Determine the (x, y) coordinate at the center of the cell enclosing the given text.  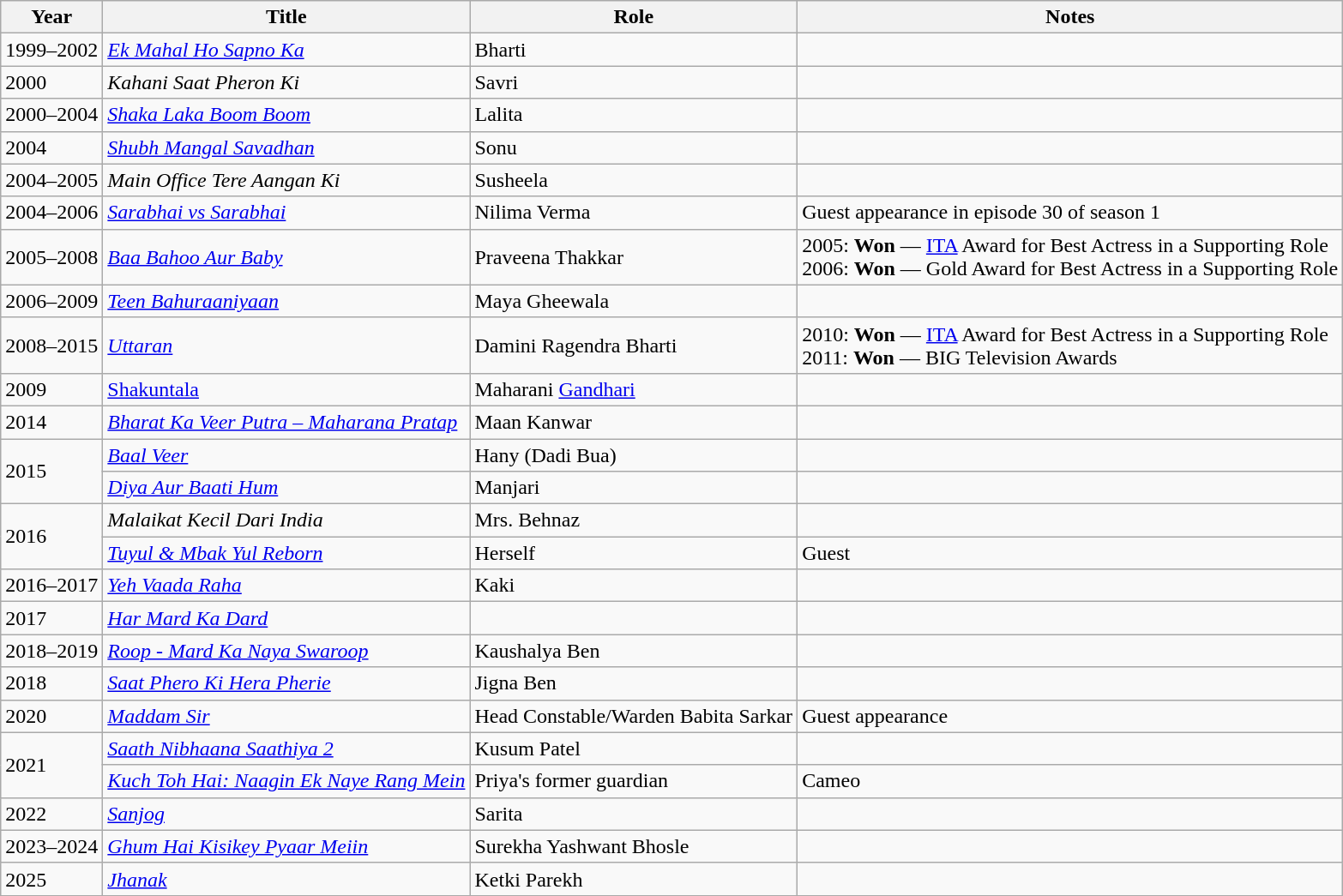
2004–2005 (51, 180)
Kaushalya Ben (634, 651)
2016–2017 (51, 586)
2025 (51, 879)
Kuch Toh Hai: Naagin Ek Naye Rang Mein (286, 781)
Damini Ragendra Bharti (634, 345)
2010: Won — ITA Award for Best Actress in a Supporting Role 2011: Won — BIG Television Awards (1070, 345)
Saat Phero Ki Hera Pherie (286, 683)
Roop - Mard Ka Naya Swaroop (286, 651)
1999–2002 (51, 50)
Guest (1070, 553)
Guest appearance in episode 30 of season 1 (1070, 213)
Yeh Vaada Raha (286, 586)
Main Office Tere Aangan Ki (286, 180)
Herself (634, 553)
Praveena Thakkar (634, 257)
Year (51, 17)
Lalita (634, 115)
2018 (51, 683)
Head Constable/Warden Babita Sarkar (634, 716)
Surekha Yashwant Bhosle (634, 846)
Jigna Ben (634, 683)
Nilima Verma (634, 213)
Guest appearance (1070, 716)
2009 (51, 389)
Maya Gheewala (634, 301)
2004–2006 (51, 213)
Maddam Sir (286, 716)
Hany (Dadi Bua) (634, 455)
2000 (51, 82)
2022 (51, 814)
2021 (51, 765)
2014 (51, 422)
Saath Nibhaana Saathiya 2 (286, 749)
Mrs. Behnaz (634, 520)
2020 (51, 716)
Ghum Hai Kisikey Pyaar Meiin (286, 846)
2016 (51, 537)
Ek Mahal Ho Sapno Ka (286, 50)
2023–2024 (51, 846)
Savri (634, 82)
Uttaran (286, 345)
Bharti (634, 50)
Susheela (634, 180)
Kaki (634, 586)
Manjari (634, 488)
Title (286, 17)
Shaka Laka Boom Boom (286, 115)
Sarabhai vs Sarabhai (286, 213)
2018–2019 (51, 651)
Priya's former guardian (634, 781)
Kahani Saat Pheron Ki (286, 82)
2004 (51, 147)
Sonu (634, 147)
2006–2009 (51, 301)
Malaikat Kecil Dari India (286, 520)
Teen Bahuraaniyaan (286, 301)
Cameo (1070, 781)
Bharat Ka Veer Putra – Maharana Pratap (286, 422)
2008–2015 (51, 345)
Sarita (634, 814)
Baa Bahoo Aur Baby (286, 257)
2017 (51, 618)
Jhanak (286, 879)
2005–2008 (51, 257)
Notes (1070, 17)
Maan Kanwar (634, 422)
Sanjog (286, 814)
Baal Veer (286, 455)
2000–2004 (51, 115)
Tuyul & Mbak Yul Reborn (286, 553)
Shakuntala (286, 389)
Kusum Patel (634, 749)
Ketki Parekh (634, 879)
2005: Won — ITA Award for Best Actress in a Supporting Role2006: Won — Gold Award for Best Actress in a Supporting Role (1070, 257)
2015 (51, 472)
Shubh Mangal Savadhan (286, 147)
Maharani Gandhari (634, 389)
Har Mard Ka Dard (286, 618)
Role (634, 17)
Diya Aur Baati Hum (286, 488)
